Identify which cell holds the provided text, then report its [x, y] central coordinate. 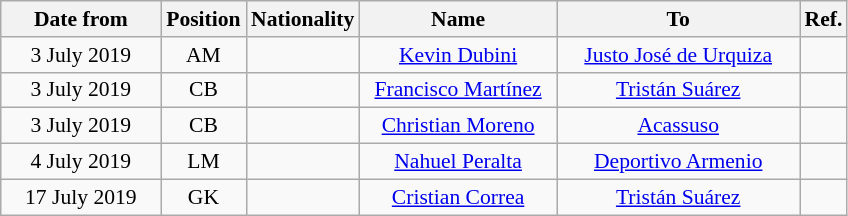
Cristian Correa [458, 197]
To [678, 19]
AM [204, 55]
Justo José de Urquiza [678, 55]
17 July 2019 [81, 197]
Position [204, 19]
GK [204, 197]
Francisco Martínez [458, 90]
4 July 2019 [81, 162]
Acassuso [678, 126]
Nationality [302, 19]
Name [458, 19]
Ref. [824, 19]
Kevin Dubini [458, 55]
Date from [81, 19]
LM [204, 162]
Nahuel Peralta [458, 162]
Christian Moreno [458, 126]
Deportivo Armenio [678, 162]
